Pinpoint the cell where the given text exists, returning its [X, Y] midpoint coordinate. 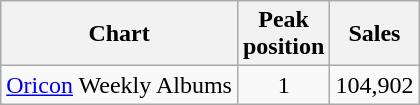
Chart [120, 34]
Oricon Weekly Albums [120, 85]
Sales [374, 34]
1 [283, 85]
104,902 [374, 85]
Peakposition [283, 34]
